Capture the cell that displays the provided text and extract its (X, Y) central coordinate. 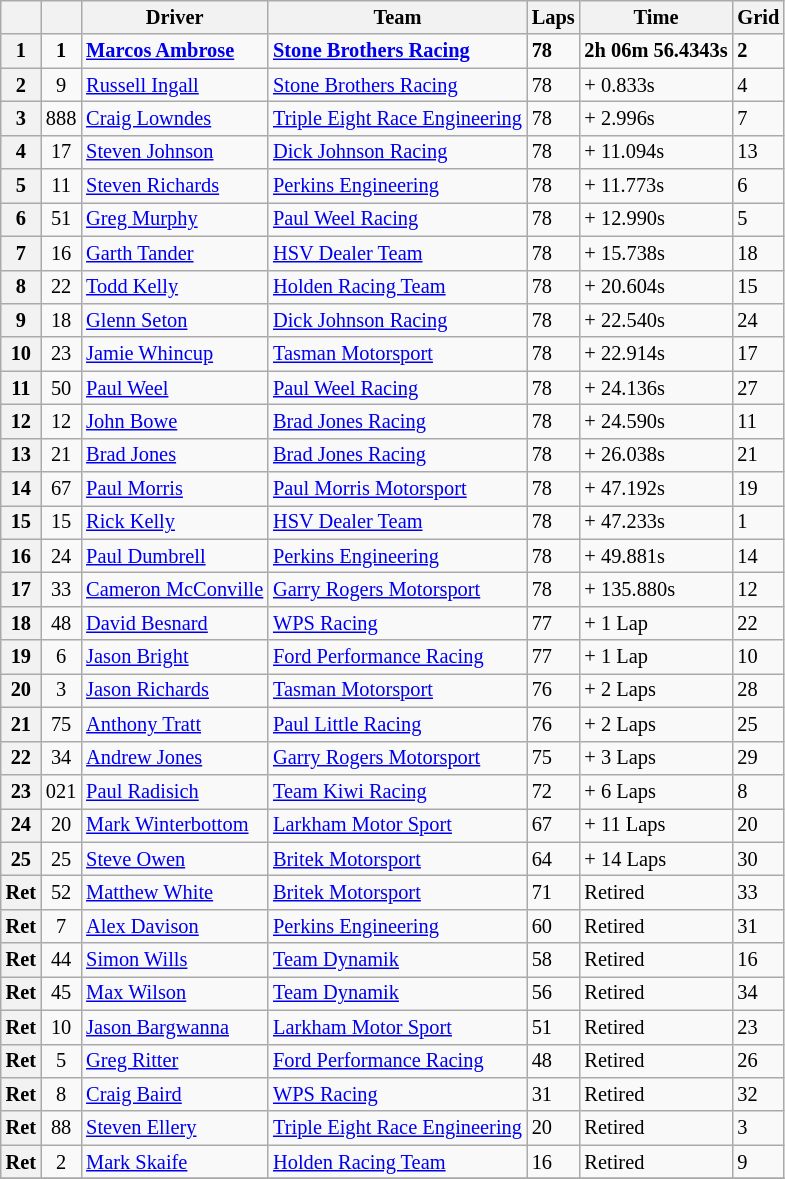
+ 6 Laps (656, 791)
45 (61, 993)
Steven Richards (174, 186)
Craig Lowndes (174, 118)
Steven Ellery (174, 1128)
27 (759, 388)
+ 11.094s (656, 152)
Steve Owen (174, 859)
Laps (554, 17)
+ 2.996s (656, 118)
888 (61, 118)
+ 49.881s (656, 556)
Jason Richards (174, 690)
Max Wilson (174, 993)
+ 47.192s (656, 489)
Matthew White (174, 892)
+ 24.590s (656, 421)
Greg Murphy (174, 219)
Craig Baird (174, 1094)
44 (61, 960)
Mark Skaife (174, 1162)
64 (554, 859)
Paul Morris Motorsport (398, 489)
Todd Kelly (174, 287)
Mark Winterbottom (174, 825)
72 (554, 791)
Paul Dumbrell (174, 556)
Andrew Jones (174, 758)
Garth Tander (174, 253)
Greg Ritter (174, 1061)
Grid (759, 17)
+ 11 Laps (656, 825)
John Bowe (174, 421)
+ 24.136s (656, 388)
Paul Morris (174, 489)
Jason Bright (174, 657)
+ 135.880s (656, 589)
60 (554, 926)
Glenn Seton (174, 320)
+ 22.540s (656, 320)
+ 26.038s (656, 455)
50 (61, 388)
+ 14 Laps (656, 859)
Team (398, 17)
+ 20.604s (656, 287)
56 (554, 993)
Paul Radisich (174, 791)
26 (759, 1061)
Russell Ingall (174, 85)
Anthony Tratt (174, 724)
Rick Kelly (174, 522)
Driver (174, 17)
30 (759, 859)
+ 15.738s (656, 253)
+ 22.914s (656, 354)
+ 11.773s (656, 186)
28 (759, 690)
Time (656, 17)
+ 47.233s (656, 522)
+ 0.833s (656, 85)
Jason Bargwanna (174, 1027)
Team Kiwi Racing (398, 791)
58 (554, 960)
Steven Johnson (174, 152)
Alex Davison (174, 926)
52 (61, 892)
021 (61, 791)
29 (759, 758)
Cameron McConville (174, 589)
88 (61, 1128)
+ 3 Laps (656, 758)
Paul Little Racing (398, 724)
Paul Weel (174, 388)
71 (554, 892)
+ 12.990s (656, 219)
Jamie Whincup (174, 354)
Brad Jones (174, 455)
32 (759, 1094)
Simon Wills (174, 960)
David Besnard (174, 623)
Marcos Ambrose (174, 51)
2h 06m 56.4343s (656, 51)
